Capture the cell that displays the provided text and extract its [X, Y] central coordinate. 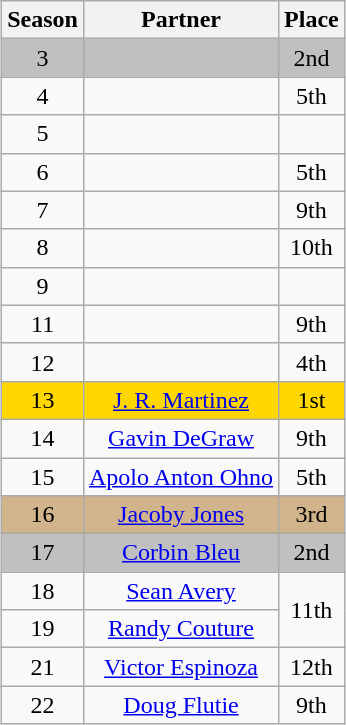
16 [43, 515]
12th [312, 667]
J. R. Martinez [180, 400]
10th [312, 248]
Randy Couture [180, 629]
Jacoby Jones [180, 515]
1st [312, 400]
Partner [180, 20]
22 [43, 705]
12 [43, 362]
3 [43, 58]
4 [43, 96]
Victor Espinoza [180, 667]
Place [312, 20]
Sean Avery [180, 591]
9 [43, 286]
3rd [312, 515]
Gavin DeGraw [180, 438]
15 [43, 477]
17 [43, 553]
5 [43, 134]
7 [43, 210]
11 [43, 324]
11th [312, 610]
Corbin Bleu [180, 553]
6 [43, 172]
Doug Flutie [180, 705]
19 [43, 629]
14 [43, 438]
4th [312, 362]
13 [43, 400]
8 [43, 248]
21 [43, 667]
18 [43, 591]
Apolo Anton Ohno [180, 477]
Season [43, 20]
